Capture the cell that displays the provided text and extract its [x, y] central coordinate. 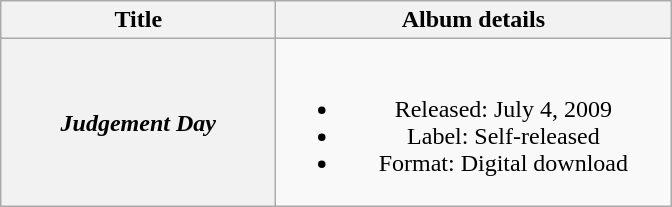
Judgement Day [138, 122]
Album details [474, 20]
Title [138, 20]
Released: July 4, 2009Label: Self-releasedFormat: Digital download [474, 122]
